Detect which cell encompasses the target text, then output its [X, Y] center coordinate. 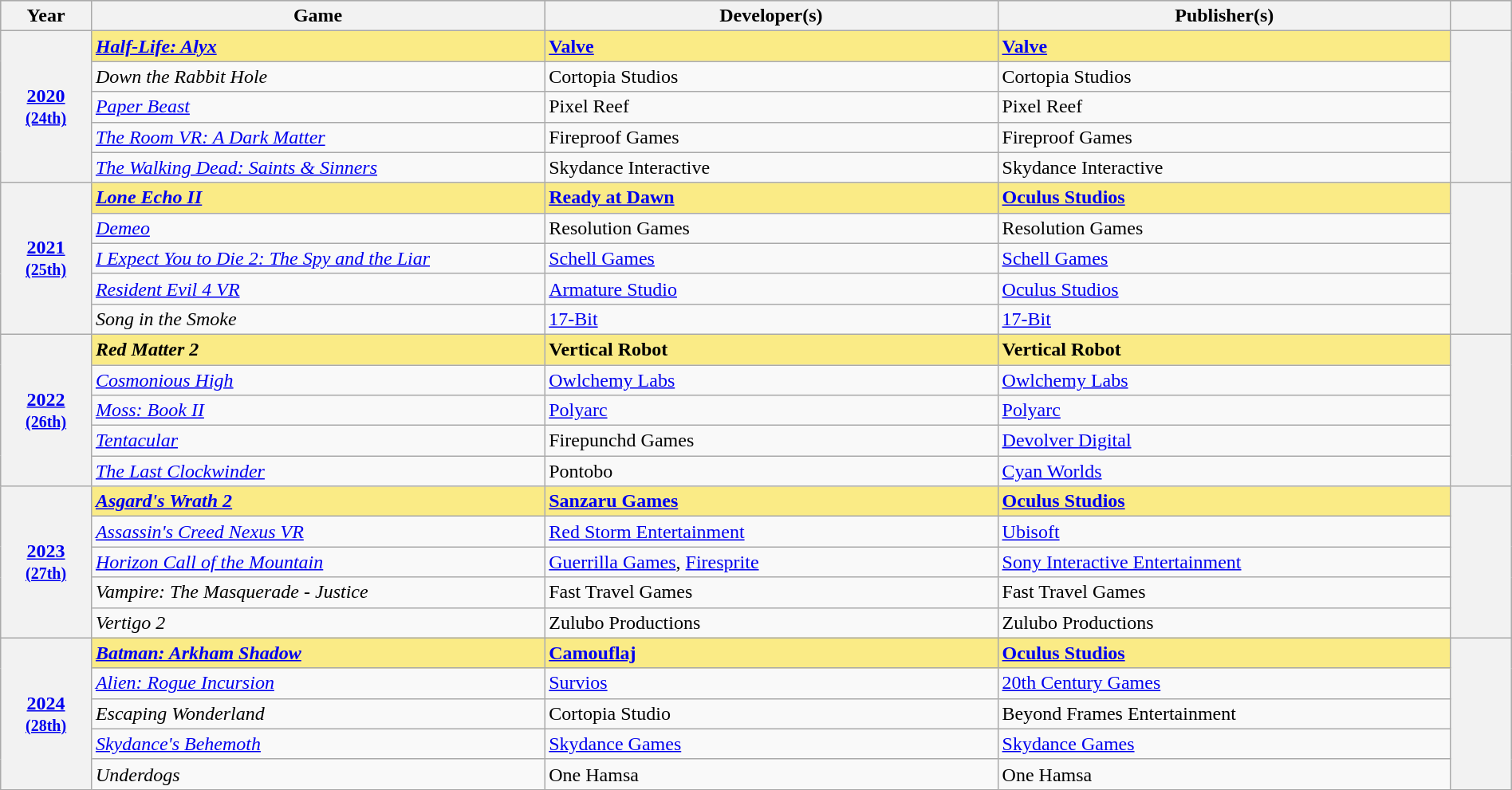
The Room VR: A Dark Matter [317, 137]
Half-Life: Alyx [317, 46]
Moss: Book II [317, 411]
2021 (25th) [46, 258]
2022 (26th) [46, 410]
Vertigo 2 [317, 623]
Demeo [317, 228]
Lone Echo II [317, 198]
Cosmonious High [317, 380]
Red Storm Entertainment [771, 532]
Guerrilla Games, Firesprite [771, 562]
I Expect You to Die 2: The Spy and the Liar [317, 258]
Asgard's Wrath 2 [317, 501]
Tentacular [317, 441]
Year [46, 16]
Paper Beast [317, 107]
Red Matter 2 [317, 349]
Devolver Digital [1224, 441]
Armature Studio [771, 289]
2023 (27th) [46, 562]
Beyond Frames Entertainment [1224, 713]
Assassin's Creed Nexus VR [317, 532]
Survios [771, 683]
Ubisoft [1224, 532]
Batman: Arkham Shadow [317, 653]
Down the Rabbit Hole [317, 77]
Ready at Dawn [771, 198]
Song in the Smoke [317, 319]
Alien: Rogue Incursion [317, 683]
2024 (28th) [46, 713]
Cortopia Studio [771, 713]
Publisher(s) [1224, 16]
Game [317, 16]
Developer(s) [771, 16]
Escaping Wonderland [317, 713]
Horizon Call of the Mountain [317, 562]
Vampire: The Masquerade - Justice [317, 592]
Cyan Worlds [1224, 471]
2020 (24th) [46, 107]
20th Century Games [1224, 683]
Sanzaru Games [771, 501]
Resident Evil 4 VR [317, 289]
The Walking Dead: Saints & Sinners [317, 167]
The Last Clockwinder [317, 471]
Pontobo [771, 471]
Camouflaj [771, 653]
Sony Interactive Entertainment [1224, 562]
Firepunchd Games [771, 441]
Skydance's Behemoth [317, 744]
Underdogs [317, 774]
